Search for the cell housing the specified text and yield its (X, Y) center coordinate. 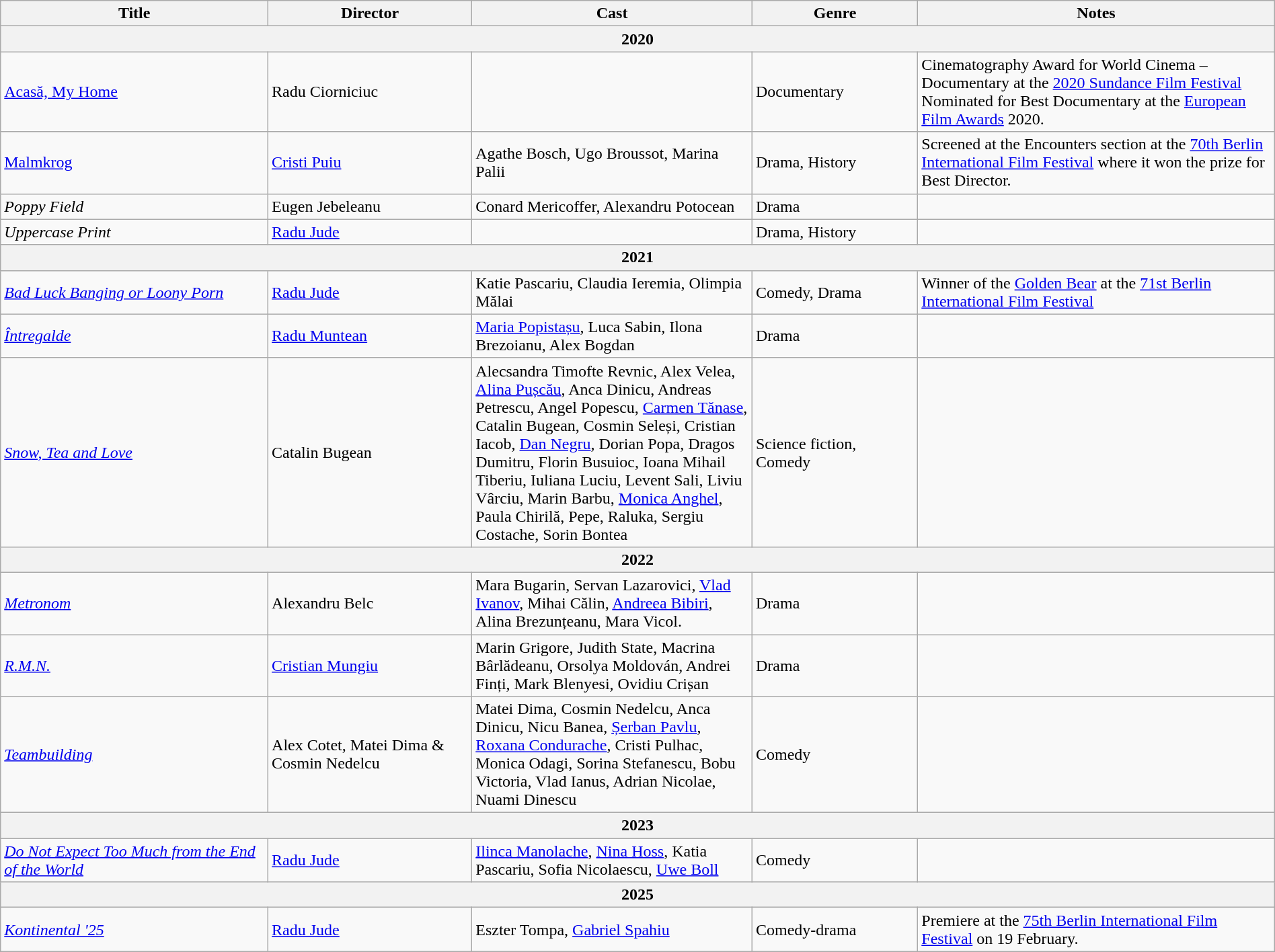
Radu Ciorniciuc (370, 91)
Mara Bugarin, Servan Lazarovici, Vlad Ivanov, Mihai Călin, Andreea Bibiri, Alina Brezunțeanu, Mara Vicol. (612, 603)
Uppercase Print (134, 232)
Întregalde (134, 336)
Documentary (835, 91)
Do Not Expect Too Much from the End of the World (134, 861)
Director (370, 13)
Cristian Mungiu (370, 666)
Winner of the Golden Bear at the 71st Berlin International Film Festival (1096, 292)
Poppy Field (134, 206)
Catalin Bugean (370, 452)
Bad Luck Banging or Loony Porn (134, 292)
Acasă, My Home (134, 91)
Radu Muntean (370, 336)
2025 (637, 895)
Notes (1096, 13)
Conard Mericoffer, Alexandru Potocean (612, 206)
R.M.N. (134, 666)
Ilinca Manolache, Nina Hoss, Katia Pascariu, Sofia Nicolaescu, Uwe Boll (612, 861)
Cast (612, 13)
2023 (637, 826)
Malmkrog (134, 163)
Eugen Jebeleanu (370, 206)
Marin Grigore, Judith State, Macrina Bârlădeanu, Orsolya Moldován, Andrei Finți, Mark Blenyesi, Ovidiu Crișan (612, 666)
Metronom (134, 603)
Comedy, Drama (835, 292)
Snow, Tea and Love (134, 452)
Eszter Tompa, Gabriel Spahiu (612, 929)
Screened at the Encounters section at the 70th Berlin International Film Festival where it won the prize for Best Director. (1096, 163)
Title (134, 13)
Science fiction, Comedy (835, 452)
Teambuilding (134, 754)
Agathe Bosch, Ugo Broussot, Marina Palii (612, 163)
Premiere at the 75th Berlin International Film Festival on 19 February. (1096, 929)
Maria Popistașu, Luca Sabin, Ilona Brezoianu, Alex Bogdan (612, 336)
2020 (637, 39)
Katie Pascariu, Claudia Ieremia, Olimpia Mălai (612, 292)
Alexandru Belc (370, 603)
2021 (637, 257)
Cristi Puiu (370, 163)
Kontinental '25 (134, 929)
Alex Cotet, Matei Dima & Cosmin Nedelcu (370, 754)
Comedy-drama (835, 929)
Genre (835, 13)
2022 (637, 559)
